Determine the (X, Y) coordinate at the center of the cell enclosing the given text.  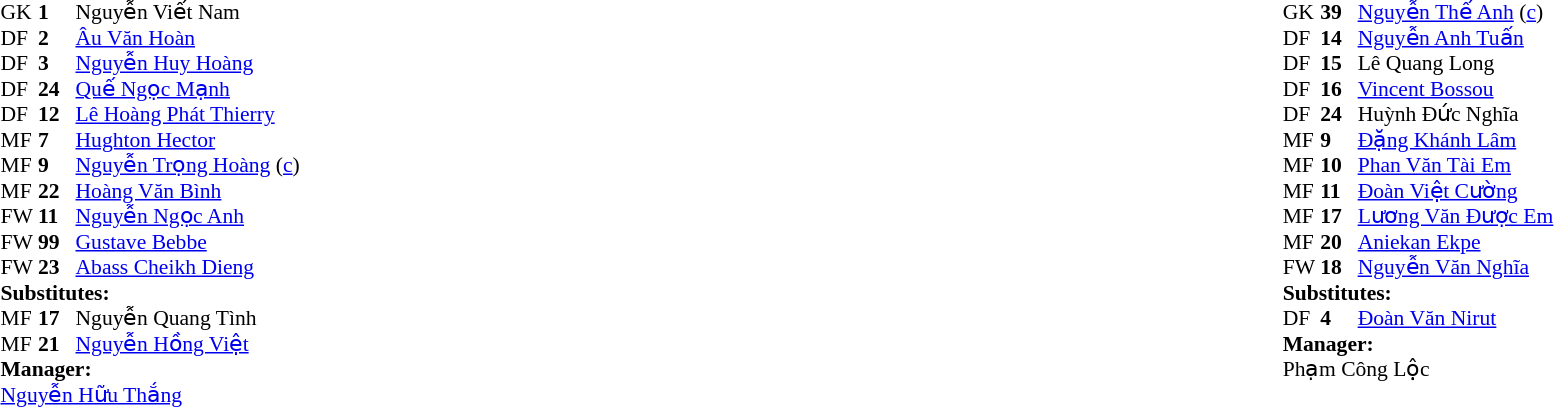
Huỳnh Đức Nghĩa (1456, 115)
Nguyễn Văn Nghĩa (1456, 267)
15 (1339, 63)
Lê Hoàng Phát Thierry (188, 115)
Đoàn Văn Nirut (1456, 319)
14 (1339, 38)
10 (1339, 165)
39 (1339, 13)
Vincent Bossou (1456, 89)
4 (1339, 319)
Hughton Hector (188, 140)
12 (57, 115)
Đặng Khánh Lâm (1456, 140)
Lương Văn Được Em (1456, 217)
22 (57, 191)
3 (57, 63)
Nguyễn Quang Tình (188, 319)
1 (57, 13)
2 (57, 38)
Nguyễn Trọng Hoàng (c) (188, 165)
Phan Văn Tài Em (1456, 165)
Nguyễn Thế Anh (c) (1456, 13)
Aniekan Ekpe (1456, 242)
16 (1339, 89)
Âu Văn Hoàn (188, 38)
Hoàng Văn Bình (188, 191)
20 (1339, 242)
7 (57, 140)
23 (57, 267)
18 (1339, 267)
Nguyễn Hồng Việt (188, 344)
Abass Cheikh Dieng (188, 267)
Quế Ngọc Mạnh (188, 89)
Nguyễn Ngọc Anh (188, 217)
Phạm Công Lộc (1418, 369)
Nguyễn Viết Nam (188, 13)
Lê Quang Long (1456, 63)
21 (57, 344)
99 (57, 242)
Nguyễn Anh Tuấn (1456, 38)
Gustave Bebbe (188, 242)
Nguyễn Huy Hoàng (188, 63)
Đoàn Việt Cường (1456, 191)
